For the text-containing cell, return its midpoint in (x, y) coordinate format. 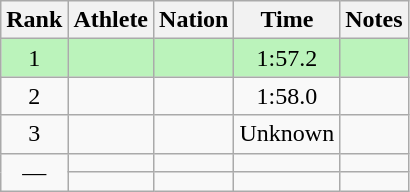
Time (287, 20)
1:57.2 (287, 58)
Unknown (287, 134)
— (34, 172)
1:58.0 (287, 96)
Notes (374, 20)
Nation (194, 20)
1 (34, 58)
Athlete (111, 20)
Rank (34, 20)
3 (34, 134)
2 (34, 96)
